Pinpoint the cell where the given text exists, returning its (X, Y) midpoint coordinate. 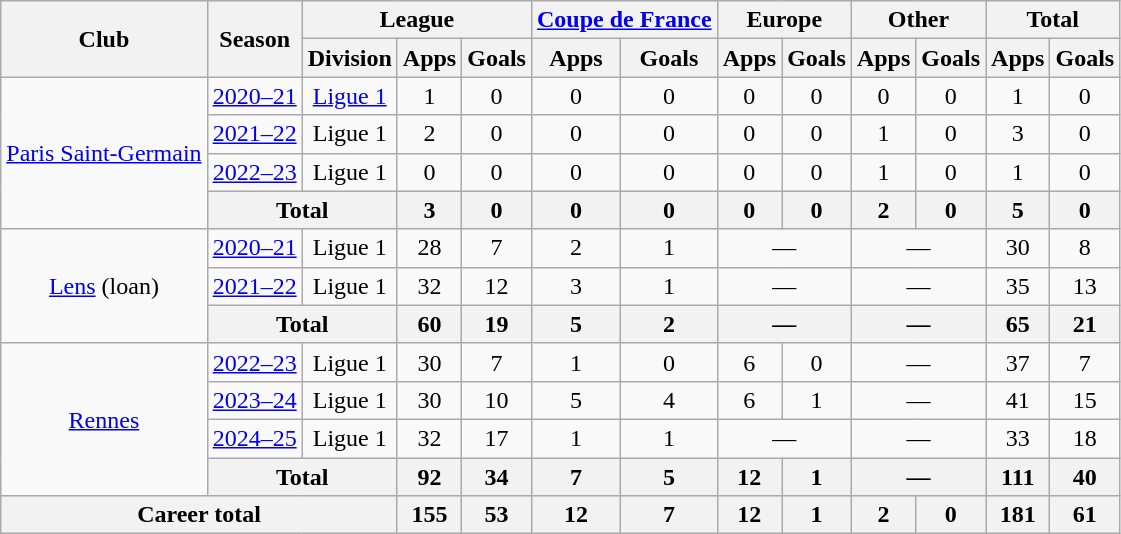
4 (670, 400)
Coupe de France (624, 20)
2023–24 (254, 400)
18 (1085, 438)
92 (429, 477)
37 (1018, 362)
53 (497, 515)
111 (1018, 477)
Career total (200, 515)
65 (1018, 324)
Division (350, 58)
28 (429, 248)
League (416, 20)
35 (1018, 286)
17 (497, 438)
41 (1018, 400)
Club (104, 39)
181 (1018, 515)
Europe (784, 20)
15 (1085, 400)
21 (1085, 324)
13 (1085, 286)
60 (429, 324)
61 (1085, 515)
34 (497, 477)
Rennes (104, 419)
155 (429, 515)
Season (254, 39)
8 (1085, 248)
Lens (loan) (104, 286)
33 (1018, 438)
2024–25 (254, 438)
19 (497, 324)
10 (497, 400)
40 (1085, 477)
Other (918, 20)
Paris Saint-Germain (104, 153)
